For the text-containing cell, return its midpoint in (x, y) coordinate format. 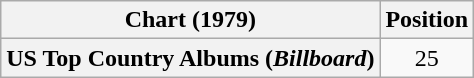
US Top Country Albums (Billboard) (190, 58)
Position (427, 20)
Chart (1979) (190, 20)
25 (427, 58)
